Provide the [x, y] coordinate of the cell's center where the given text is located.  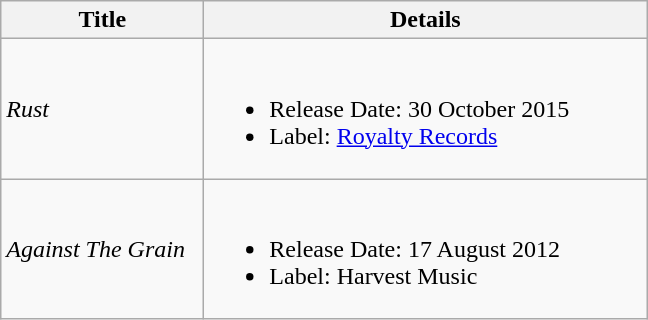
Release Date: 17 August 2012Label: Harvest Music [426, 249]
Release Date: 30 October 2015Label: Royalty Records [426, 109]
Rust [102, 109]
Title [102, 20]
Against The Grain [102, 249]
Details [426, 20]
